For the text-containing cell, return its midpoint in (x, y) coordinate format. 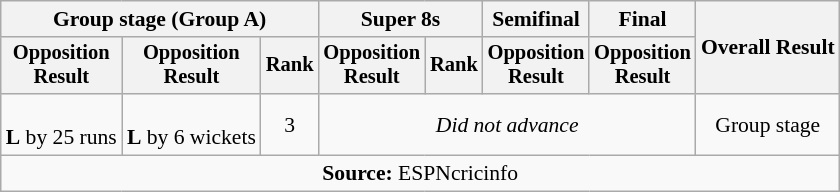
L by 25 runs (62, 124)
L by 6 wickets (192, 124)
Source: ESPNcricinfo (420, 174)
Overall Result (768, 48)
Final (642, 19)
Group stage (768, 124)
Semifinal (536, 19)
Group stage (Group A) (160, 19)
3 (290, 124)
Super 8s (400, 19)
Did not advance (506, 124)
